Provide the [X, Y] coordinate of the cell's center where the given text is located.  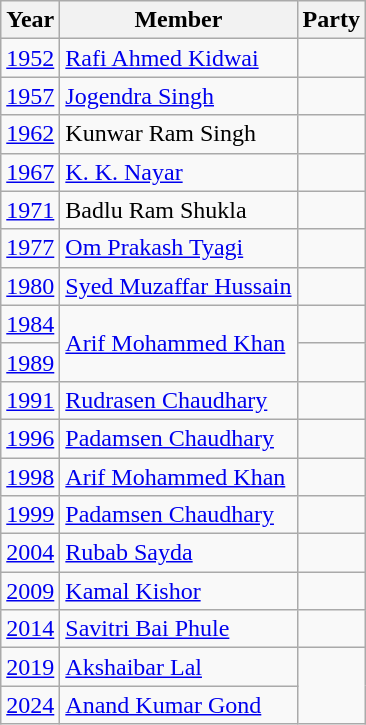
1998 [30, 477]
1971 [30, 210]
Kunwar Ram Singh [178, 134]
Rudrasen Chaudhary [178, 400]
Jogendra Singh [178, 96]
1989 [30, 362]
1952 [30, 58]
1984 [30, 324]
1999 [30, 515]
Savitri Bai Phule [178, 629]
Syed Muzaffar Hussain [178, 286]
2004 [30, 553]
Anand Kumar Gond [178, 705]
Akshaibar Lal [178, 667]
1996 [30, 438]
Badlu Ram Shukla [178, 210]
2009 [30, 591]
Rubab Sayda [178, 553]
1962 [30, 134]
Rafi Ahmed Kidwai [178, 58]
2014 [30, 629]
2019 [30, 667]
1977 [30, 248]
1980 [30, 286]
1991 [30, 400]
Year [30, 20]
2024 [30, 705]
K. K. Nayar [178, 172]
Party [331, 20]
Kamal Kishor [178, 591]
Om Prakash Tyagi [178, 248]
1957 [30, 96]
1967 [30, 172]
Member [178, 20]
